Extract the (X, Y) coordinate from the center of the cell holding the provided text.  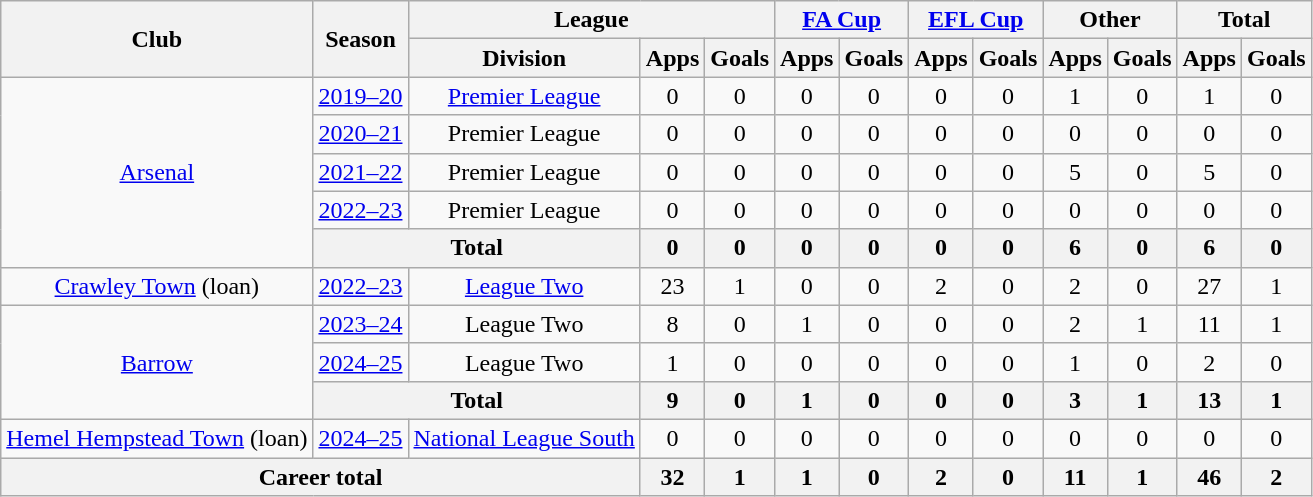
2021–22 (360, 172)
46 (1209, 477)
Hemel Hempstead Town (loan) (157, 438)
2020–21 (360, 134)
League (592, 20)
Division (524, 58)
Barrow (157, 362)
13 (1209, 400)
Other (1110, 20)
Arsenal (157, 172)
EFL Cup (976, 20)
2023–24 (360, 324)
27 (1209, 286)
FA Cup (842, 20)
9 (672, 400)
Season (360, 39)
Club (157, 39)
National League South (524, 438)
Crawley Town (loan) (157, 286)
2019–20 (360, 96)
3 (1075, 400)
32 (672, 477)
Career total (321, 477)
8 (672, 324)
23 (672, 286)
